Search for the cell housing the specified text and yield its [x, y] center coordinate. 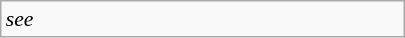
see [203, 19]
